Extract the (X, Y) coordinate from the center of the cell holding the provided text.  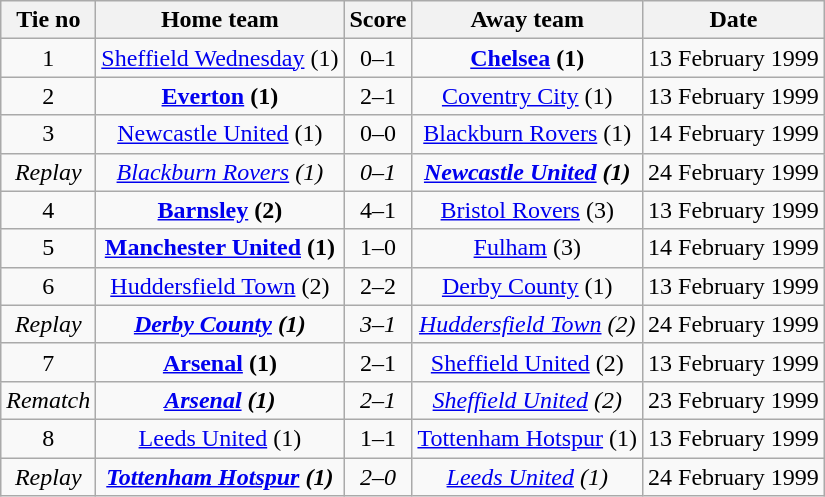
1–1 (378, 438)
3–1 (378, 324)
4–1 (378, 210)
Manchester United (1) (220, 248)
6 (48, 286)
2–2 (378, 286)
5 (48, 248)
1–0 (378, 248)
1 (48, 58)
Coventry City (1) (528, 96)
2 (48, 96)
Home team (220, 20)
2–0 (378, 477)
3 (48, 134)
8 (48, 438)
Tie no (48, 20)
Date (734, 20)
Score (378, 20)
Sheffield Wednesday (1) (220, 58)
Chelsea (1) (528, 58)
23 February 1999 (734, 400)
0–0 (378, 134)
Bristol Rovers (3) (528, 210)
4 (48, 210)
Away team (528, 20)
Rematch (48, 400)
7 (48, 362)
Everton (1) (220, 96)
Fulham (3) (528, 248)
Barnsley (2) (220, 210)
